Extract the (X, Y) coordinate from the center of the cell holding the provided text.  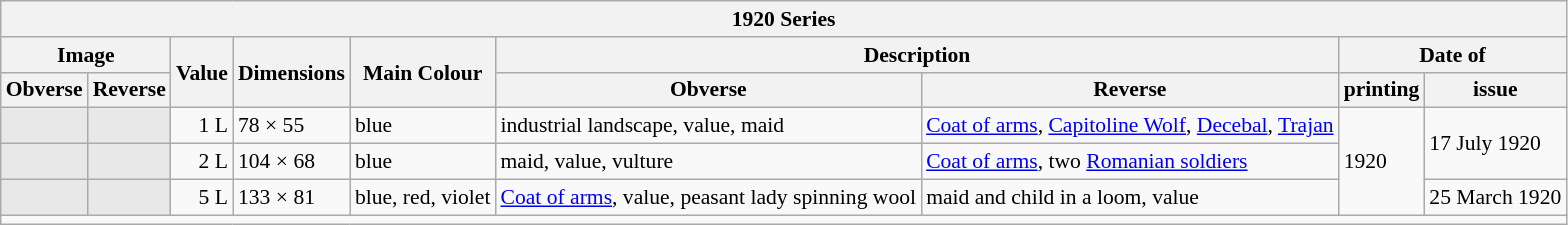
Coat of arms, Capitoline Wolf, Decebal, Trajan (1130, 126)
industrial landscape, value, maid (708, 126)
78 × 55 (292, 126)
1 L (202, 126)
Dimensions (292, 72)
Coat of arms, two Romanian soldiers (1130, 162)
issue (1495, 90)
printing (1382, 90)
blue, red, violet (423, 197)
Coat of arms, value, peasant lady spinning wool (708, 197)
133 × 81 (292, 197)
maid and child in a loom, value (1130, 197)
maid, value, vulture (708, 162)
Description (916, 55)
Value (202, 72)
2 L (202, 162)
5 L (202, 197)
Main Colour (423, 72)
25 March 1920 (1495, 197)
1920 Series (784, 19)
17 July 1920 (1495, 144)
104 × 68 (292, 162)
Image (86, 55)
Date of (1453, 55)
1920 (1382, 162)
